Locate the cell with the specified text and output its [X, Y] center coordinate. 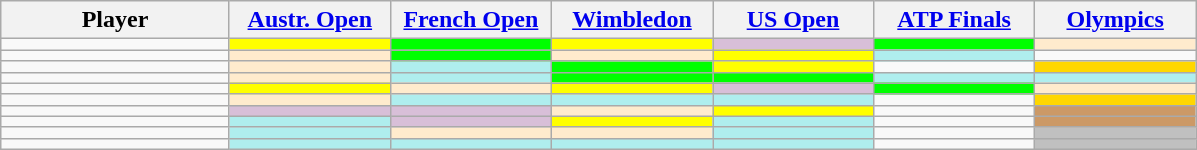
US Open [792, 20]
French Open [470, 20]
Austr. Open [310, 20]
ATP Finals [954, 20]
Wimbledon [632, 20]
Player [116, 20]
Olympics [1116, 20]
